Locate the cell with the specified text and output its [X, Y] center coordinate. 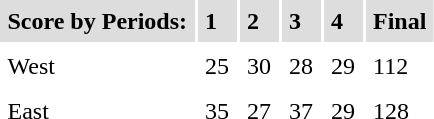
3 [302, 21]
28 [302, 66]
30 [260, 66]
Final [400, 21]
1 [218, 21]
2 [260, 21]
Score by Periods: [98, 21]
112 [400, 66]
West [98, 66]
4 [344, 21]
25 [218, 66]
29 [344, 66]
